Locate the cell with the specified text and output its [x, y] center coordinate. 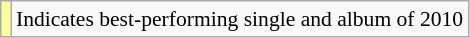
Indicates best-performing single and album of 2010 [240, 19]
